For the text-containing cell, return its midpoint in (X, Y) coordinate format. 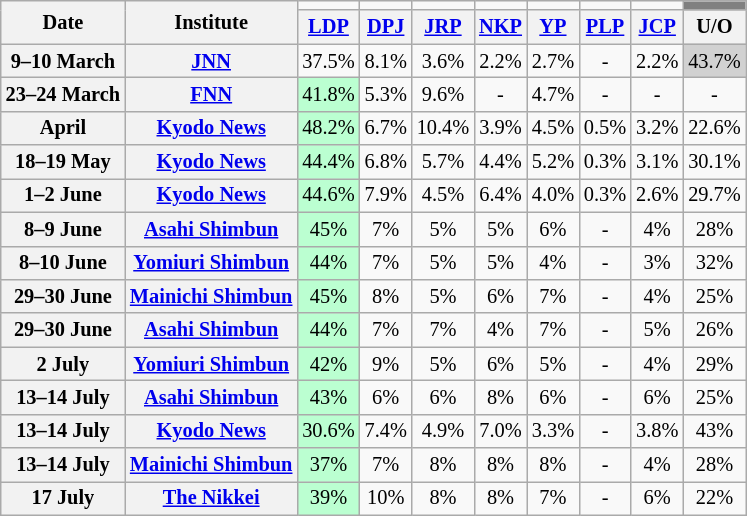
17 July (63, 498)
DPJ (386, 27)
4.7% (553, 94)
42% (328, 364)
8–10 June (63, 263)
48.2% (328, 128)
April (63, 128)
10% (386, 498)
NKP (500, 27)
26% (714, 330)
5.3% (386, 94)
5.2% (553, 162)
43.7% (714, 61)
JCP (657, 27)
37.5% (328, 61)
8.1% (386, 61)
39% (328, 498)
9–10 March (63, 61)
9.6% (443, 94)
3.6% (443, 61)
29.7% (714, 195)
4.0% (553, 195)
U/O (714, 27)
2.7% (553, 61)
5.7% (443, 162)
4.9% (443, 431)
8–9 June (63, 229)
3.8% (657, 431)
Date (63, 22)
PLP (605, 27)
3.2% (657, 128)
0.5% (605, 128)
FNN (211, 94)
32% (714, 263)
44.6% (328, 195)
6.8% (386, 162)
7.4% (386, 431)
9% (386, 364)
7.0% (500, 431)
3.3% (553, 431)
6.4% (500, 195)
23–24 March (63, 94)
7.9% (386, 195)
22.6% (714, 128)
30.6% (328, 431)
Institute (211, 22)
3% (657, 263)
29% (714, 364)
3.9% (500, 128)
6.7% (386, 128)
JRP (443, 27)
18–19 May (63, 162)
41.8% (328, 94)
10.4% (443, 128)
2.6% (657, 195)
37% (328, 465)
3.1% (657, 162)
YP (553, 27)
The Nikkei (211, 498)
4.4% (500, 162)
44.4% (328, 162)
2 July (63, 364)
1–2 June (63, 195)
LDP (328, 27)
30.1% (714, 162)
JNN (211, 61)
22% (714, 498)
